Find where the given text appears and provide that cell's center as (x, y) coordinate. 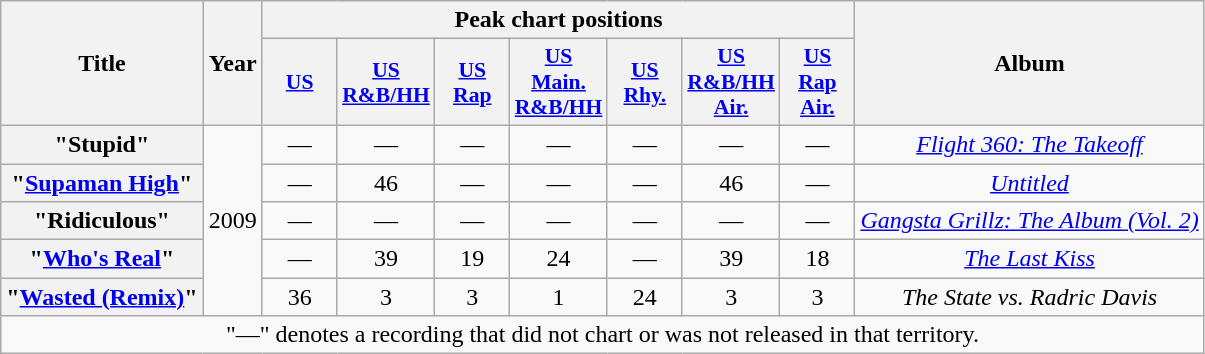
36 (300, 297)
Title (102, 64)
18 (818, 259)
19 (472, 259)
"Ridiculous" (102, 221)
USRhy. (644, 82)
"Supaman High" (102, 183)
"Stupid" (102, 144)
Album (1030, 64)
USR&B/HH (386, 82)
1 (559, 297)
USRapAir. (818, 82)
Gangsta Grillz: The Album (Vol. 2) (1030, 221)
"—" denotes a recording that did not chart or was not released in that territory. (602, 335)
2009 (232, 220)
The Last Kiss (1030, 259)
Peak chart positions (558, 20)
Year (232, 64)
US (300, 82)
Flight 360: The Takeoff (1030, 144)
USRap (472, 82)
USR&B/HHAir. (731, 82)
Untitled (1030, 183)
The State vs. Radric Davis (1030, 297)
"Who's Real" (102, 259)
"Wasted (Remix)" (102, 297)
USMain.R&B/HH (559, 82)
